Extract the (X, Y) coordinate from the center of the cell holding the provided text.  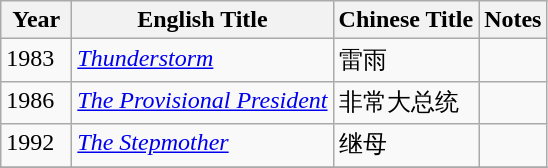
1986 (36, 102)
1983 (36, 60)
1992 (36, 146)
Thunderstorm (202, 60)
English Title (202, 20)
非常大总统 (406, 102)
Year (36, 20)
雷雨 (406, 60)
The Stepmother (202, 146)
Chinese Title (406, 20)
Notes (513, 20)
The Provisional President (202, 102)
继母 (406, 146)
